Return the [x, y] coordinate for the center point of the cell that contains the specified text.  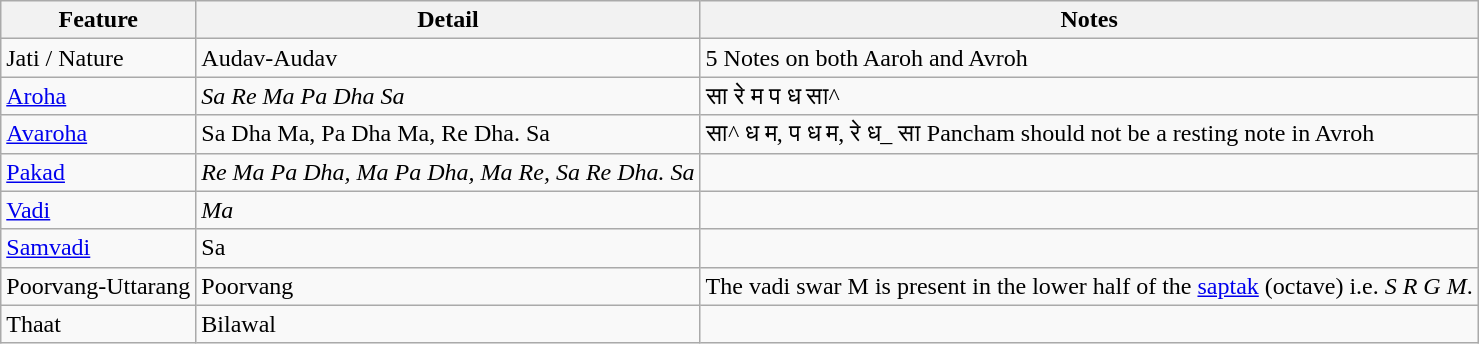
Thaat [98, 324]
Avaroha [98, 134]
Notes [1089, 20]
The vadi swar M is present in the lower half of the saptak (octave) i.e. S R G M. [1089, 286]
Aroha [98, 96]
Bilawal [448, 324]
Jati / Nature [98, 58]
Re Ma Pa Dha, Ma Pa Dha, Ma Re, Sa Re Dha. Sa [448, 172]
सा रे म प ध सा^ [1089, 96]
Ma [448, 210]
Poorvang-Uttarang [98, 286]
Poorvang [448, 286]
Detail [448, 20]
Sa Dha Ma, Pa Dha Ma, Re Dha. Sa [448, 134]
Sa [448, 248]
Sa Re Ma Pa Dha Sa [448, 96]
Samvadi [98, 248]
Pakad [98, 172]
Audav-Audav [448, 58]
5 Notes on both Aaroh and Avroh [1089, 58]
सा^ ध म, प ध म, रे ध_ सा Pancham should not be a resting note in Avroh [1089, 134]
Vadi [98, 210]
Feature [98, 20]
